From the cell containing the given text, extract its center point as [x, y] coordinate. 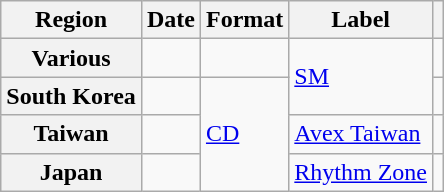
Rhythm Zone [361, 172]
Taiwan [72, 134]
Format [244, 20]
South Korea [72, 96]
Date [170, 20]
Japan [72, 172]
Region [72, 20]
Various [72, 58]
CD [244, 134]
SM [361, 77]
Label [361, 20]
Avex Taiwan [361, 134]
